From the cell containing the given text, extract its center point as [X, Y] coordinate. 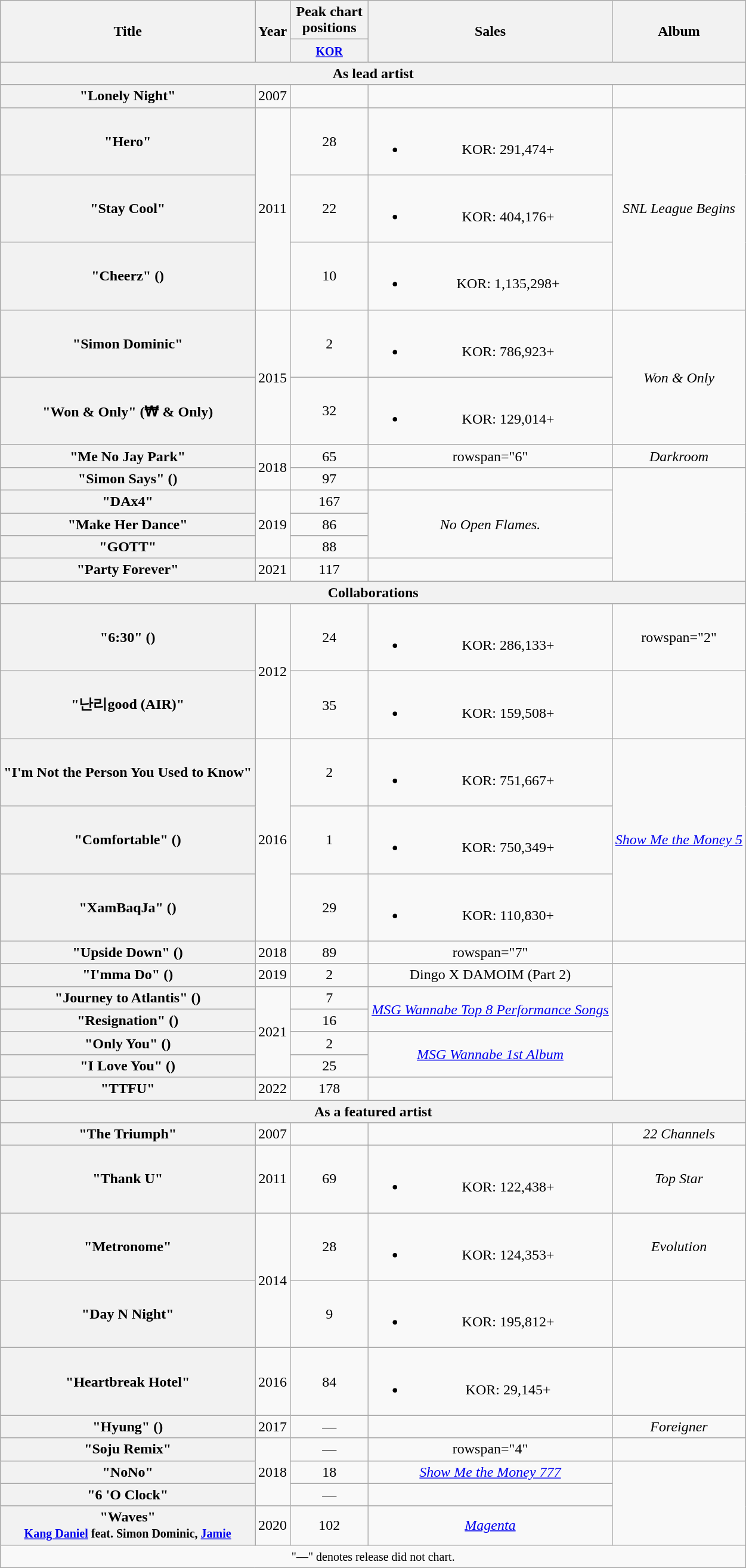
Album [679, 31]
KOR: 195,812+ [490, 1314]
"Soju Remix" [128, 1449]
rowspan="7" [490, 952]
89 [329, 952]
9 [329, 1314]
MSG Wannabe Top 8 Performance Songs [490, 1009]
117 [329, 570]
97 [329, 479]
"XamBaqJa" () [128, 907]
KOR: 751,667+ [490, 772]
"Hero" [128, 141]
rowspan="4" [490, 1449]
"TTFU" [128, 1088]
2015 [273, 377]
"—" denotes release did not chart. [373, 1556]
Peak chart positions [329, 20]
"Me No Jay Park" [128, 456]
KOR: 122,438+ [490, 1179]
Evolution [679, 1247]
84 [329, 1382]
178 [329, 1088]
24 [329, 637]
"Make Her Dance" [128, 524]
"GOTT" [128, 547]
22 Channels [679, 1134]
25 [329, 1066]
"Simon Dominic" [128, 344]
KOR: 291,474+ [490, 141]
"I'mma Do" () [128, 975]
Show Me the Money 777 [490, 1472]
As lead artist [373, 73]
Show Me the Money 5 [679, 840]
"NoNo" [128, 1472]
167 [329, 501]
"I'm Not the Person You Used to Know" [128, 772]
"6:30" () [128, 637]
Sales [490, 31]
"Resignation" () [128, 1020]
"난리good (AIR)" [128, 705]
2014 [273, 1280]
KOR: 786,923+ [490, 344]
22 [329, 209]
102 [329, 1525]
Collaborations [373, 592]
KOR: 286,133+ [490, 637]
SNL League Begins [679, 209]
"Party Forever" [128, 570]
18 [329, 1472]
Top Star [679, 1179]
"DAx4" [128, 501]
2022 [273, 1088]
Title [128, 31]
Darkroom [679, 456]
"Upside Down" () [128, 952]
KOR: 29,145+ [490, 1382]
"Waves"Kang Daniel feat. Simon Dominic, Jamie [128, 1525]
29 [329, 907]
"Simon Says" () [128, 479]
"Day N Night" [128, 1314]
"Only You" () [128, 1043]
KOR: 1,135,298+ [490, 276]
2012 [273, 671]
"The Triumph" [128, 1134]
69 [329, 1179]
MSG Wannabe 1st Album [490, 1054]
KOR [329, 51]
86 [329, 524]
35 [329, 705]
2020 [273, 1525]
"Cheerz" () [128, 276]
88 [329, 547]
"Lonely Night" [128, 96]
"Journey to Atlantis" () [128, 998]
KOR: 110,830+ [490, 907]
KOR: 750,349+ [490, 840]
"6 'O Clock" [128, 1495]
"Hyung" () [128, 1427]
Magenta [490, 1525]
"Comfortable" () [128, 840]
Foreigner [679, 1427]
65 [329, 456]
1 [329, 840]
No Open Flames. [490, 524]
As a featured artist [373, 1112]
KOR: 129,014+ [490, 410]
"Metronome" [128, 1247]
"Thank U" [128, 1179]
rowspan="6" [490, 456]
"I Love You" () [128, 1066]
7 [329, 998]
KOR: 159,508+ [490, 705]
"Stay Cool" [128, 209]
16 [329, 1020]
32 [329, 410]
"Heartbreak Hotel" [128, 1382]
KOR: 404,176+ [490, 209]
Year [273, 31]
Dingo X DAMOIM (Part 2) [490, 975]
rowspan="2" [679, 637]
10 [329, 276]
2017 [273, 1427]
Won & Only [679, 377]
"Won & Only" (₩ & Only) [128, 410]
KOR: 124,353+ [490, 1247]
